Provide the [x, y] coordinate of the cell's center where the given text is located.  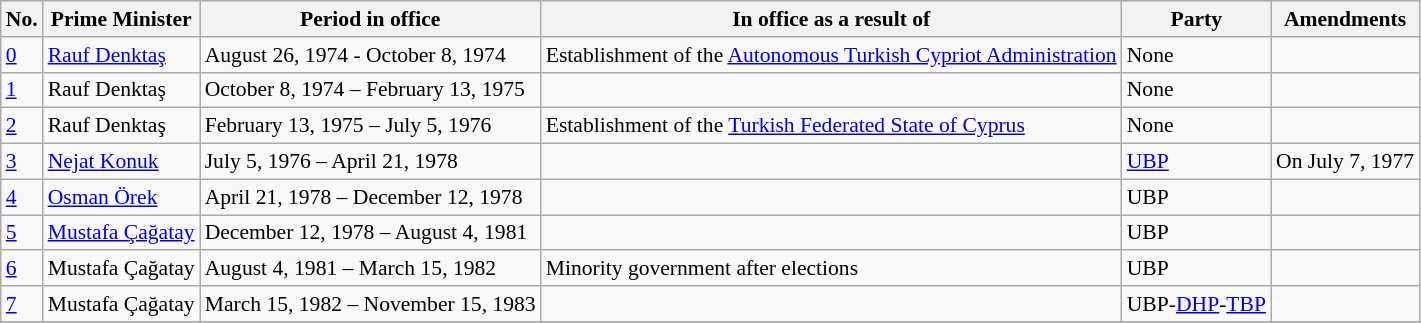
Period in office [370, 19]
Prime Minister [122, 19]
Establishment of the Autonomous Turkish Cypriot Administration [832, 55]
No. [22, 19]
7 [22, 304]
December 12, 1978 – August 4, 1981 [370, 233]
August 4, 1981 – March 15, 1982 [370, 269]
6 [22, 269]
July 5, 1976 – April 21, 1978 [370, 162]
3 [22, 162]
4 [22, 197]
Osman Örek [122, 197]
On July 7, 1977 [1345, 162]
April 21, 1978 – December 12, 1978 [370, 197]
February 13, 1975 – July 5, 1976 [370, 126]
2 [22, 126]
October 8, 1974 – February 13, 1975 [370, 90]
March 15, 1982 – November 15, 1983 [370, 304]
Amendments [1345, 19]
Establishment of the Turkish Federated State of Cyprus [832, 126]
1 [22, 90]
Party [1196, 19]
0 [22, 55]
5 [22, 233]
Minority government after elections [832, 269]
In office as a result of [832, 19]
August 26, 1974 - October 8, 1974 [370, 55]
UBP-DHP-TBP [1196, 304]
Nejat Konuk [122, 162]
